Extract the (x, y) coordinate from the center of the cell holding the provided text.  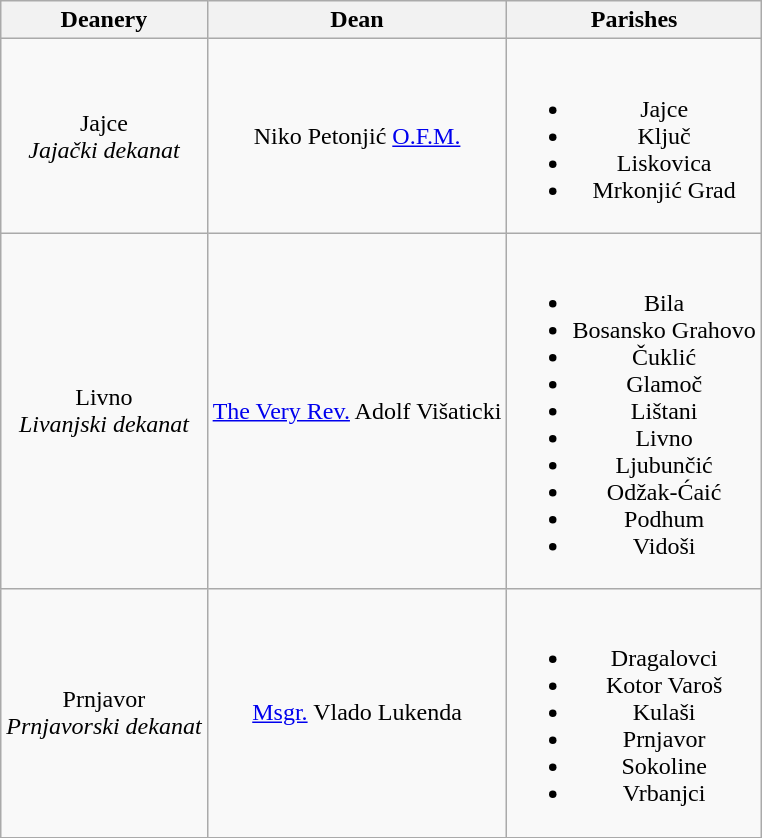
The Very Rev. Adolf Višaticki (357, 411)
BilaBosansko GrahovoČuklićGlamočLištaniLivnoLjubunčićOdžak-ĆaićPodhumVidoši (634, 411)
PrnjavorPrnjavorski dekanat (104, 713)
Niko Petonjić O.F.M. (357, 136)
JajceKljučLiskovicaMrkonjić Grad (634, 136)
Livno Livanjski dekanat (104, 411)
Dean (357, 20)
JajceJajački dekanat (104, 136)
Msgr. Vlado Lukenda (357, 713)
Deanery (104, 20)
DragalovciKotor VarošKulašiPrnjavorSokolineVrbanjci (634, 713)
Parishes (634, 20)
